Extract the (X, Y) coordinate from the center of the cell holding the provided text.  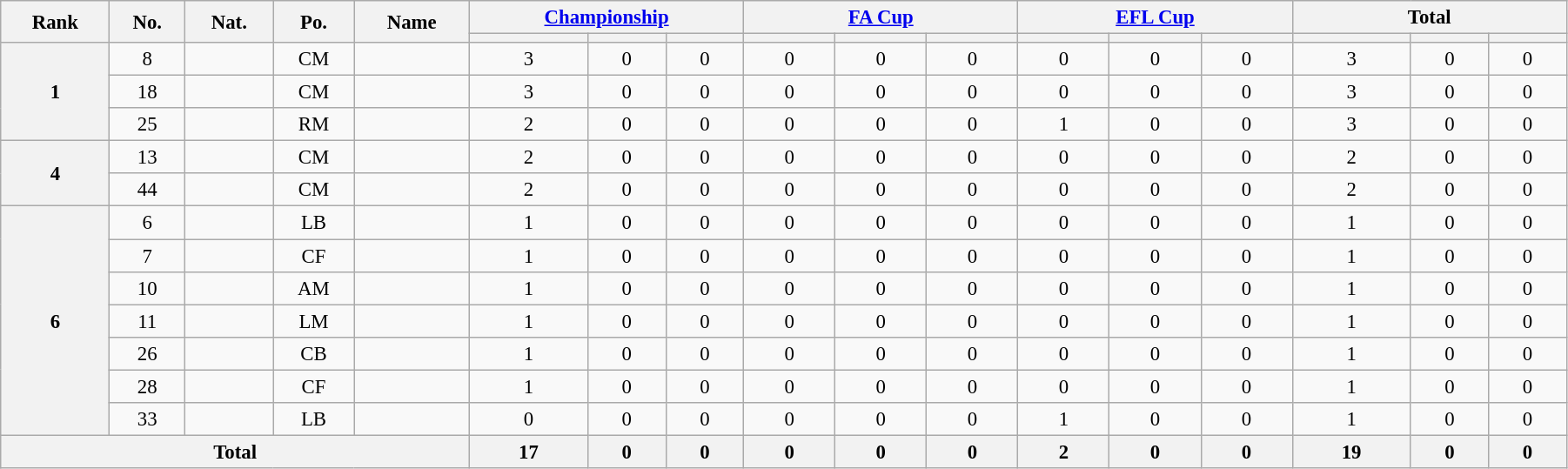
CB (313, 353)
13 (148, 157)
7 (148, 256)
25 (148, 124)
33 (148, 419)
Championship (606, 17)
28 (148, 386)
4 (56, 174)
26 (148, 353)
Name (412, 22)
11 (148, 321)
FA Cup (881, 17)
LM (313, 321)
AM (313, 288)
18 (148, 92)
17 (528, 452)
19 (1351, 452)
10 (148, 288)
44 (148, 191)
EFL Cup (1156, 17)
Po. (313, 22)
8 (148, 59)
RM (313, 124)
No. (148, 22)
Rank (56, 22)
Nat. (230, 22)
